Locate the cell with the specified text and output its (X, Y) center coordinate. 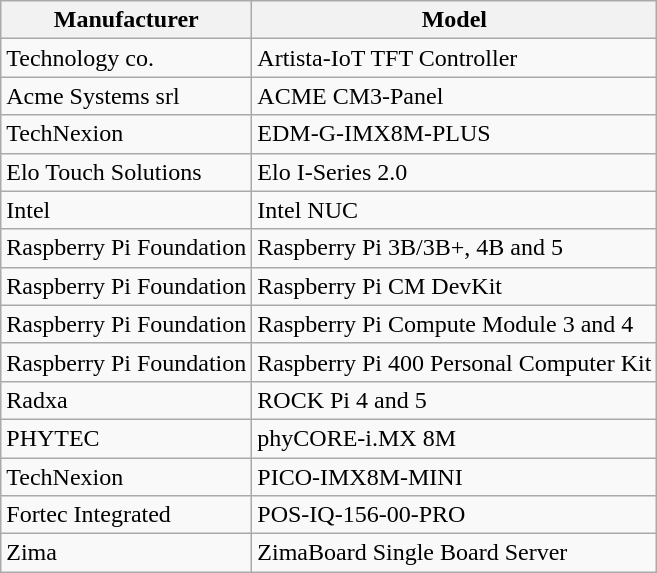
Acme Systems srl (126, 96)
Zima (126, 553)
Raspberry Pi 400 Personal Computer Kit (454, 362)
Technology co. (126, 58)
ZimaBoard Single Board Server (454, 553)
PHYTEC (126, 438)
PICO-IMX8M-MINI (454, 477)
Raspberry Pi CM DevKit (454, 286)
Intel (126, 210)
Elo Touch Solutions (126, 172)
POS-IQ-156-00-PRO (454, 515)
Artista-IoT TFT Controller (454, 58)
Fortec Integrated (126, 515)
Intel NUC (454, 210)
Raspberry Pi 3B/3B+, 4B and 5 (454, 248)
EDM-G-IMX8M-PLUS (454, 134)
ACME CM3-Panel (454, 96)
Manufacturer (126, 20)
phyCORE-i.MX 8M (454, 438)
Elo I-Series 2.0 (454, 172)
Raspberry Pi Compute Module 3 and 4 (454, 324)
ROCK Pi 4 and 5 (454, 400)
Model (454, 20)
Radxa (126, 400)
